From the cell containing the given text, extract its center point as (x, y) coordinate. 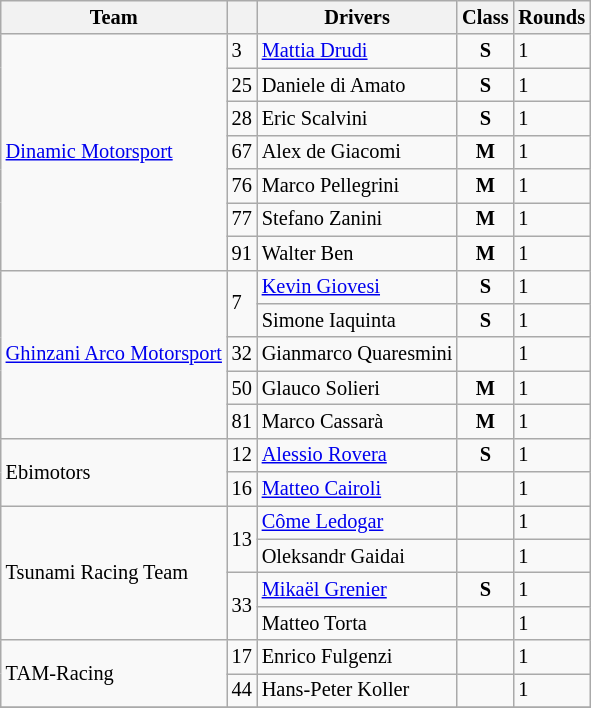
Mikaël Grenier (357, 589)
Simone Iaquinta (357, 320)
25 (242, 85)
44 (242, 690)
76 (242, 186)
Drivers (357, 17)
Walter Ben (357, 253)
33 (242, 606)
Matteo Cairoli (357, 489)
81 (242, 421)
Kevin Giovesi (357, 287)
Glauco Solieri (357, 388)
Class (485, 17)
Alessio Rovera (357, 455)
Mattia Drudi (357, 51)
16 (242, 489)
17 (242, 657)
91 (242, 253)
Ebimotors (114, 472)
Dinamic Motorsport (114, 152)
Stefano Zanini (357, 219)
67 (242, 152)
TAM-Racing (114, 674)
Enrico Fulgenzi (357, 657)
Oleksandr Gaidai (357, 556)
Marco Pellegrini (357, 186)
28 (242, 118)
Daniele di Amato (357, 85)
32 (242, 354)
Team (114, 17)
Matteo Torta (357, 623)
Ghinzani Arco Motorsport (114, 354)
77 (242, 219)
Tsunami Racing Team (114, 572)
Eric Scalvini (357, 118)
Gianmarco Quaresmini (357, 354)
Hans-Peter Koller (357, 690)
Marco Cassarà (357, 421)
3 (242, 51)
Alex de Giacomi (357, 152)
13 (242, 538)
7 (242, 304)
Côme Ledogar (357, 522)
12 (242, 455)
Rounds (552, 17)
50 (242, 388)
